Pinpoint the cell where the given text exists, returning its [x, y] midpoint coordinate. 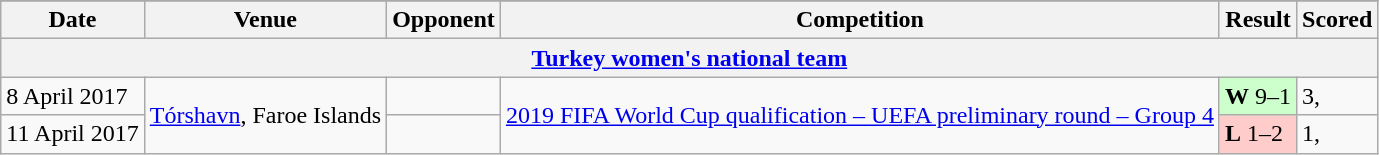
8 April 2017 [73, 96]
3, [1338, 96]
Venue [265, 20]
Date [73, 20]
2019 FIFA World Cup qualification – UEFA preliminary round – Group 4 [860, 115]
Turkey women's national team [690, 58]
Competition [860, 20]
W 9–1 [1258, 96]
L 1–2 [1258, 134]
1, [1338, 134]
Opponent [444, 20]
Tórshavn, Faroe Islands [265, 115]
11 April 2017 [73, 134]
Result [1258, 20]
Scored [1338, 20]
